Output the [x, y] coordinate of the center of the cell containing the given text.  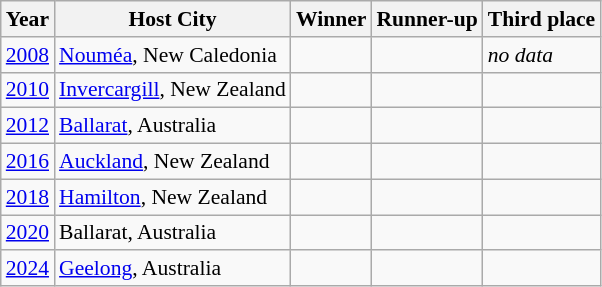
2008 [28, 55]
2016 [28, 162]
2018 [28, 197]
2020 [28, 233]
Host City [172, 19]
2024 [28, 269]
no data [542, 55]
Invercargill, New Zealand [172, 90]
Geelong, Australia [172, 269]
2012 [28, 126]
Winner [332, 19]
Third place [542, 19]
2010 [28, 90]
Hamilton, New Zealand [172, 197]
Runner-up [426, 19]
Auckland, New Zealand [172, 162]
Year [28, 19]
Nouméa, New Caledonia [172, 55]
